From the cell containing the given text, extract its center point as [X, Y] coordinate. 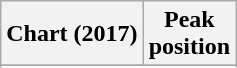
Chart (2017) [72, 34]
Peak position [189, 34]
